Return (x, y) of the center of cell containing provided text 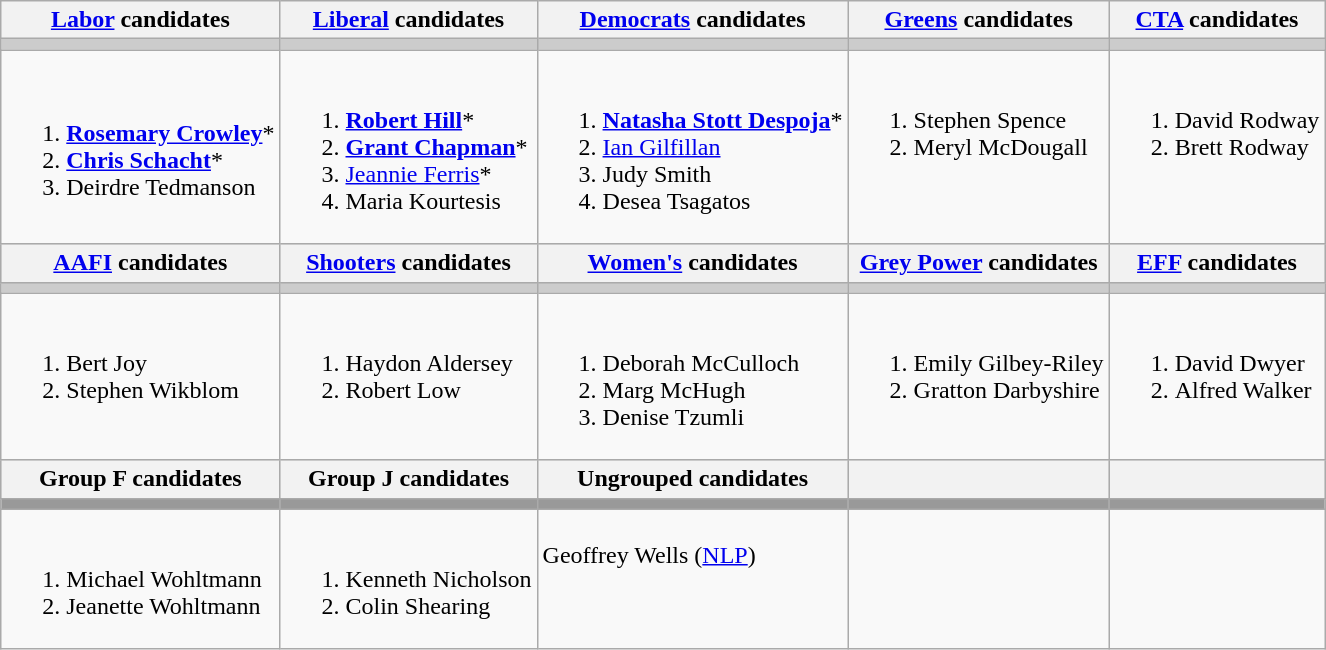
Natasha Stott Despoja*Ian GilfillanJudy SmithDesea Tsagatos (692, 147)
Greens candidates (978, 20)
Women's candidates (692, 263)
Emily Gilbey-RileyGratton Darbyshire (978, 376)
David DwyerAlfred Walker (1217, 376)
Group F candidates (140, 479)
Ungrouped candidates (692, 479)
Bert JoyStephen Wikblom (140, 376)
Liberal candidates (408, 20)
Stephen SpenceMeryl McDougall (978, 147)
Labor candidates (140, 20)
Democrats candidates (692, 20)
Shooters candidates (408, 263)
CTA candidates (1217, 20)
Group J candidates (408, 479)
Robert Hill*Grant Chapman*Jeannie Ferris*Maria Kourtesis (408, 147)
David RodwayBrett Rodway (1217, 147)
Deborah McCullochMarg McHughDenise Tzumli (692, 376)
Haydon AlderseyRobert Low (408, 376)
Grey Power candidates (978, 263)
Michael WohltmannJeanette Wohltmann (140, 579)
Rosemary Crowley*Chris Schacht*Deirdre Tedmanson (140, 147)
EFF candidates (1217, 263)
Kenneth NicholsonColin Shearing (408, 579)
AAFI candidates (140, 263)
Geoffrey Wells (NLP) (692, 579)
